For the text-containing cell, return its midpoint in (x, y) coordinate format. 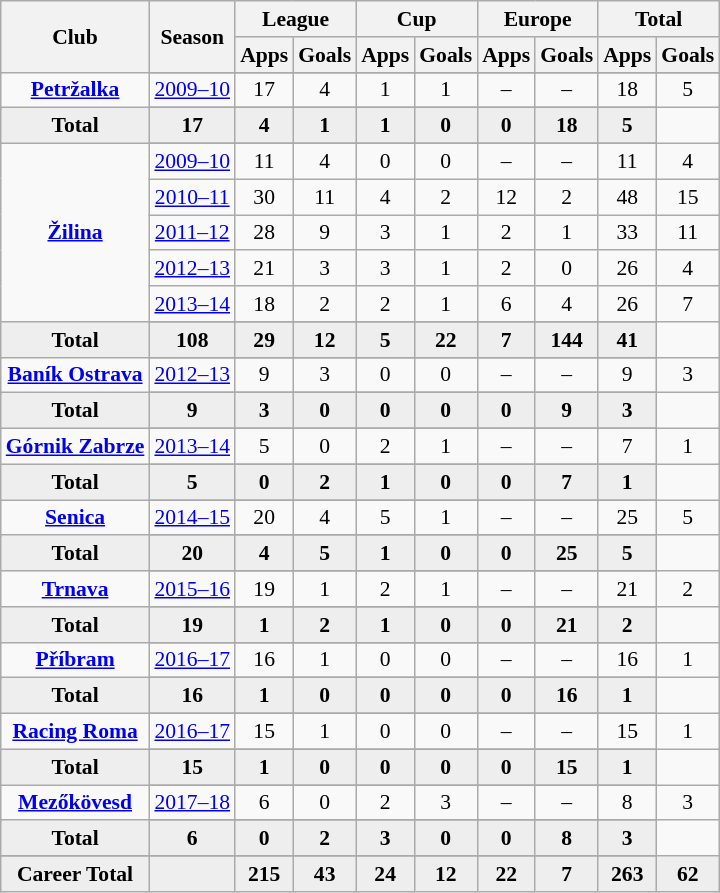
Career Total (76, 874)
263 (627, 874)
215 (264, 874)
Petržalka (76, 90)
2015–16 (192, 589)
Cup (416, 19)
Mezőkövesd (76, 803)
144 (566, 340)
41 (627, 340)
Příbram (76, 660)
48 (627, 197)
33 (627, 233)
Žilina (76, 233)
108 (192, 340)
Club (76, 36)
Racing Roma (76, 732)
Senica (76, 518)
League (296, 19)
Season (192, 36)
28 (264, 233)
Górnik Zabrze (76, 447)
Baník Ostrava (76, 375)
2011–12 (192, 233)
Trnava (76, 589)
Europe (538, 19)
43 (324, 874)
29 (264, 340)
62 (688, 874)
30 (264, 197)
2017–18 (192, 803)
2014–15 (192, 518)
2010–11 (192, 197)
24 (385, 874)
